Extract the (x, y) coordinate from the center of the cell holding the provided text.  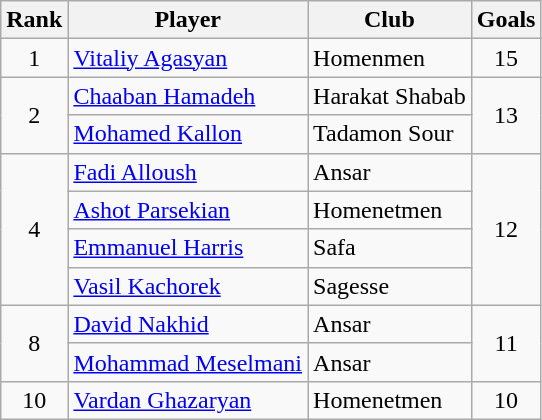
Mohamed Kallon (188, 134)
Ashot Parsekian (188, 210)
Sagesse (390, 286)
Tadamon Sour (390, 134)
13 (506, 115)
Harakat Shabab (390, 96)
Vardan Ghazaryan (188, 400)
1 (34, 58)
2 (34, 115)
Fadi Alloush (188, 172)
Goals (506, 20)
Vasil Kachorek (188, 286)
Rank (34, 20)
4 (34, 229)
Chaaban Hamadeh (188, 96)
8 (34, 343)
Mohammad Meselmani (188, 362)
David Nakhid (188, 324)
12 (506, 229)
15 (506, 58)
Homenmen (390, 58)
Player (188, 20)
Vitaliy Agasyan (188, 58)
Safa (390, 248)
Club (390, 20)
Emmanuel Harris (188, 248)
11 (506, 343)
